Determine the [X, Y] coordinate at the center of the cell enclosing the given text.  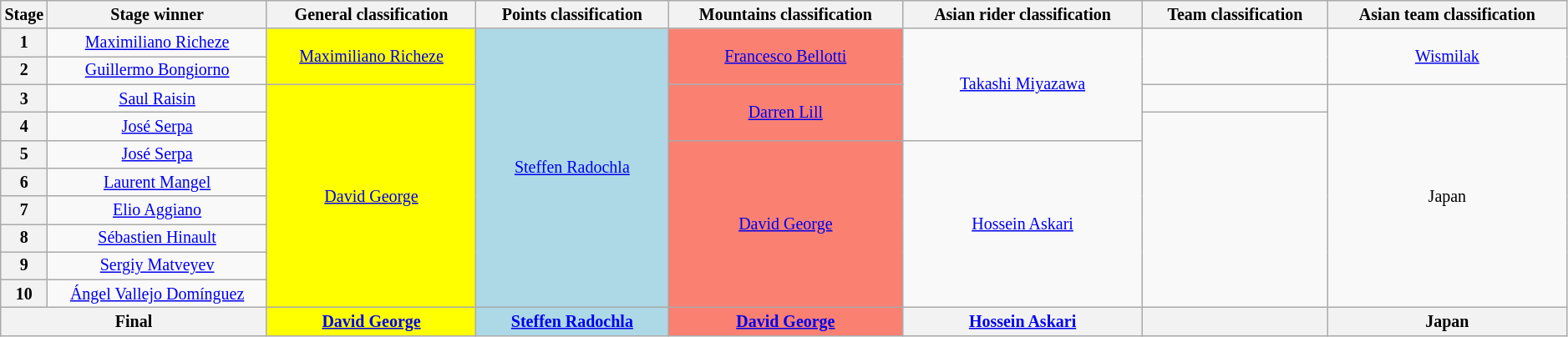
Sergiy Matveyev [157, 265]
3 [24, 98]
Laurent Mangel [157, 182]
Elio Aggiano [157, 210]
5 [24, 153]
Stage winner [157, 15]
Asian rider classification [1022, 15]
6 [24, 182]
10 [24, 294]
Wismilak [1448, 57]
Darren Lill [785, 112]
Saul Raisin [157, 98]
General classification [371, 15]
Asian team classification [1448, 15]
9 [24, 265]
Points classification [572, 15]
7 [24, 210]
Ángel Vallejo Domínguez [157, 294]
4 [24, 127]
Final [134, 322]
Stage [24, 15]
Sébastien Hinault [157, 239]
Team classification [1235, 15]
Mountains classification [785, 15]
Takashi Miyazawa [1022, 85]
Francesco Bellotti [785, 57]
Guillermo Bongiorno [157, 70]
1 [24, 43]
2 [24, 70]
8 [24, 239]
